Pinpoint the cell where the given text exists, returning its [x, y] midpoint coordinate. 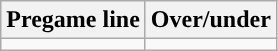
Pregame line [74, 20]
Over/under [210, 20]
